Capture the cell that displays the provided text and extract its (x, y) central coordinate. 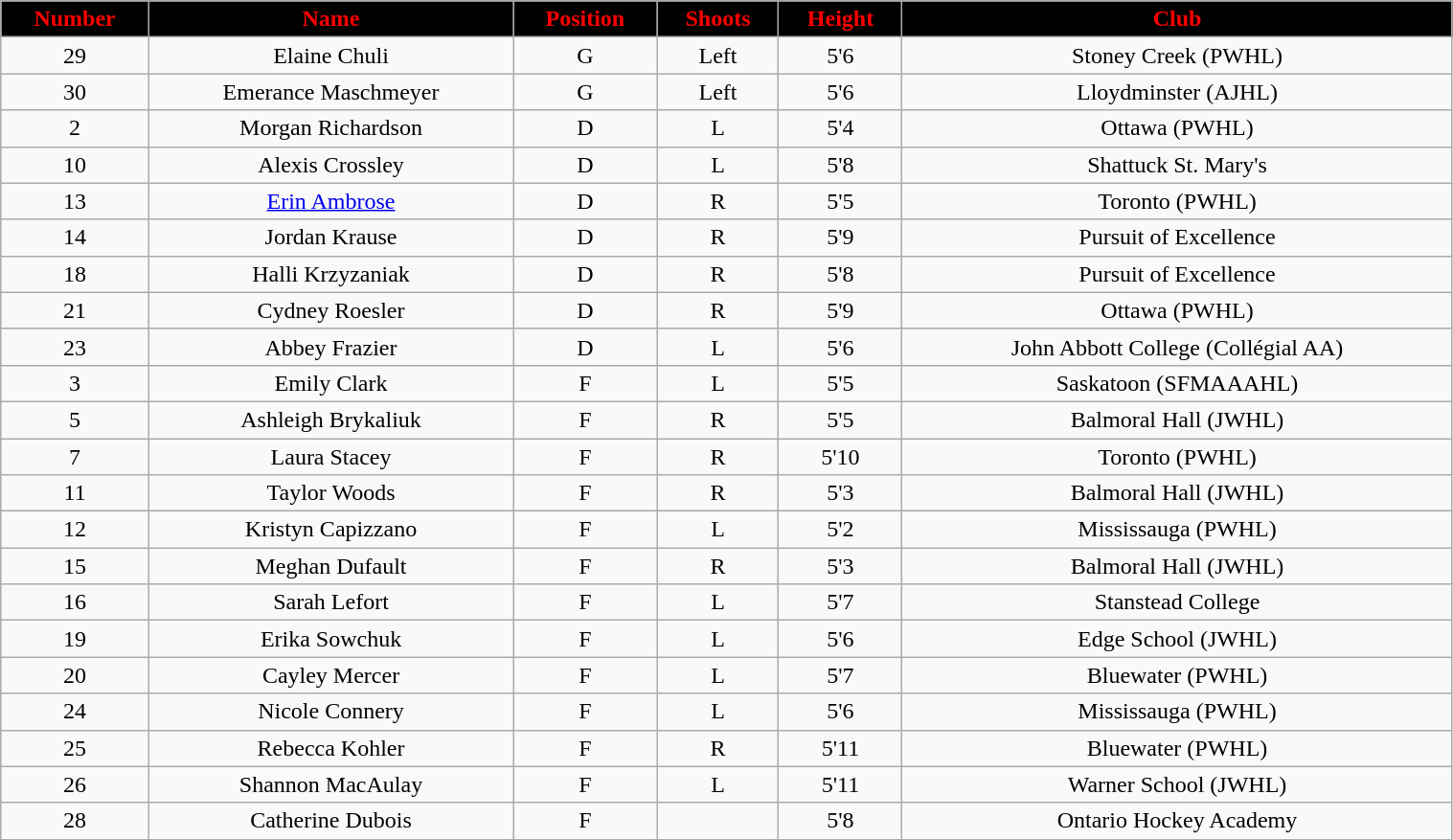
Cayley Mercer (330, 675)
7 (75, 457)
Edge School (JWHL) (1177, 639)
Shoots (718, 19)
5'10 (841, 457)
Meghan Dufault (330, 566)
Rebecca Kohler (330, 748)
Ontario Hockey Academy (1177, 821)
Stanstead College (1177, 602)
Taylor Woods (330, 493)
10 (75, 165)
12 (75, 530)
Position (585, 19)
Saskatoon (SFMAAAHL) (1177, 383)
11 (75, 493)
Laura Stacey (330, 457)
Height (841, 19)
20 (75, 675)
Jordan Krause (330, 238)
30 (75, 92)
Warner School (JWHL) (1177, 784)
18 (75, 274)
15 (75, 566)
Elaine Chuli (330, 56)
John Abbott College (Collégial AA) (1177, 347)
19 (75, 639)
Emerance Maschmeyer (330, 92)
Catherine Dubois (330, 821)
Shattuck St. Mary's (1177, 165)
Emily Clark (330, 383)
13 (75, 201)
24 (75, 712)
3 (75, 383)
Erika Sowchuk (330, 639)
21 (75, 310)
26 (75, 784)
Cydney Roesler (330, 310)
23 (75, 347)
5'2 (841, 530)
Halli Krzyzaniak (330, 274)
Alexis Crossley (330, 165)
25 (75, 748)
Sarah Lefort (330, 602)
Morgan Richardson (330, 128)
Abbey Frazier (330, 347)
14 (75, 238)
29 (75, 56)
Shannon MacAulay (330, 784)
Club (1177, 19)
Number (75, 19)
Erin Ambrose (330, 201)
5 (75, 420)
Stoney Creek (PWHL) (1177, 56)
2 (75, 128)
5'4 (841, 128)
Lloydminster (AJHL) (1177, 92)
Nicole Connery (330, 712)
Name (330, 19)
28 (75, 821)
Ashleigh Brykaliuk (330, 420)
16 (75, 602)
Kristyn Capizzano (330, 530)
